Provide the (X, Y) coordinate of the cell's center where the given text is located.  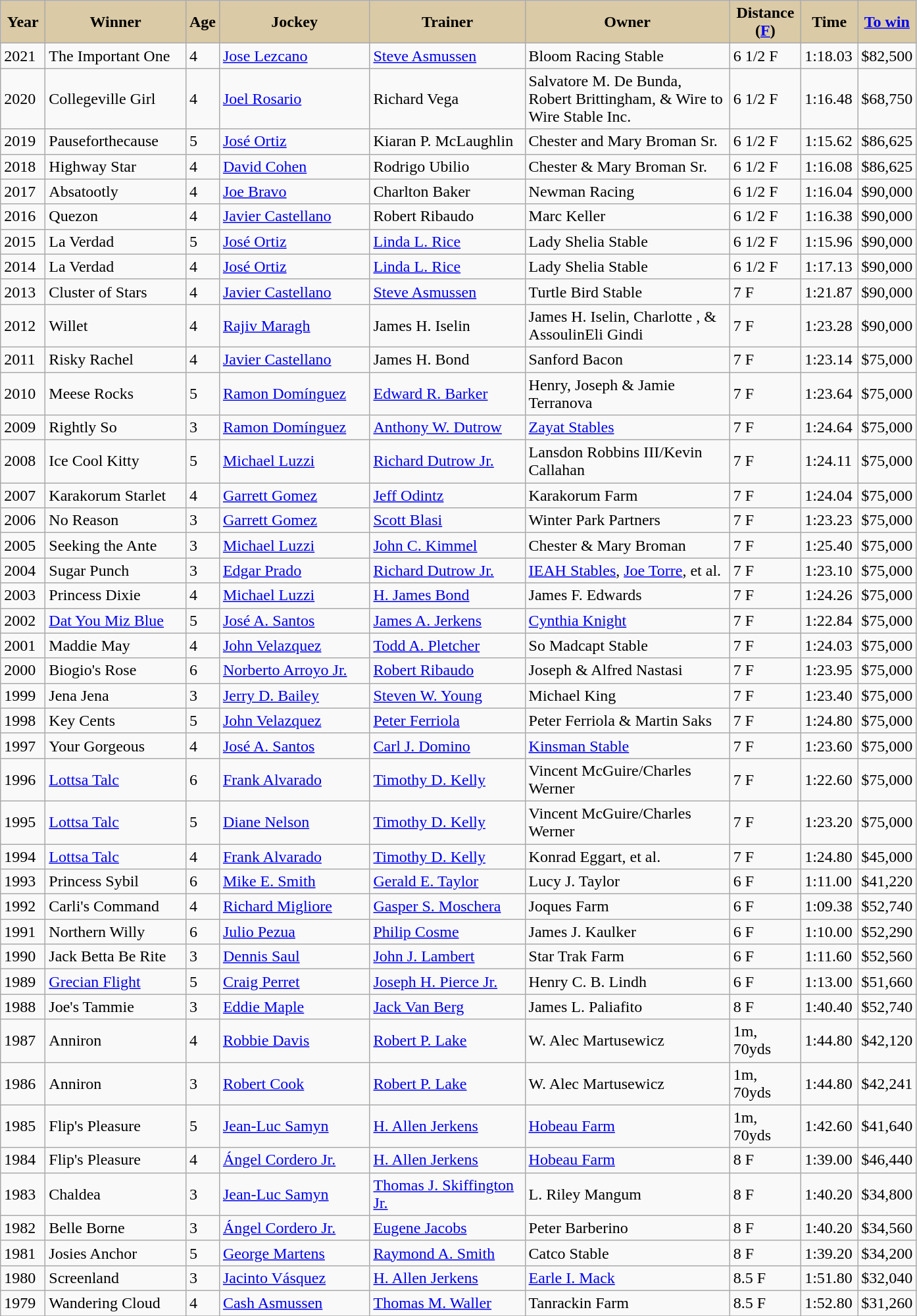
Your Gorgeous (116, 746)
Belle Borne (116, 1228)
1:16.04 (830, 191)
2016 (23, 216)
$52,560 (887, 957)
Dat You Miz Blue (116, 620)
Jack Van Berg (447, 1007)
Charlton Baker (447, 191)
1:23.95 (830, 671)
Absatootly (116, 191)
Cluster of Stars (116, 291)
2017 (23, 191)
Robert Cook (295, 1083)
Jockey (295, 22)
Dennis Saul (295, 957)
1:24.64 (830, 428)
2007 (23, 495)
Diane Nelson (295, 822)
1:18.03 (830, 56)
Key Cents (116, 721)
James H. Iselin (447, 325)
Peter Barberino (628, 1228)
2000 (23, 671)
1:23.20 (830, 822)
1:42.60 (830, 1126)
1994 (23, 856)
Edgar Prado (295, 570)
$52,290 (887, 932)
Peter Ferriola & Martin Saks (628, 721)
$41,640 (887, 1126)
1998 (23, 721)
Time (830, 22)
1:11.00 (830, 882)
Rajiv Maragh (295, 325)
Peter Ferriola (447, 721)
Marc Keller (628, 216)
Turtle Bird Stable (628, 291)
1989 (23, 982)
2001 (23, 645)
1:23.23 (830, 520)
Tanrackin Farm (628, 1303)
Jena Jena (116, 696)
2019 (23, 141)
Joe's Tammie (116, 1007)
2008 (23, 462)
1:23.28 (830, 325)
Cash Asmussen (295, 1303)
Highway Star (116, 166)
Sugar Punch (116, 570)
2010 (23, 393)
To win (887, 22)
2009 (23, 428)
2012 (23, 325)
Cynthia Knight (628, 620)
1981 (23, 1253)
1992 (23, 907)
David Cohen (295, 166)
1:23.10 (830, 570)
1980 (23, 1278)
Jerry D. Bailey (295, 696)
Eugene Jacobs (447, 1228)
2015 (23, 241)
Meese Rocks (116, 393)
1:17.13 (830, 266)
1991 (23, 932)
Chaldea (116, 1194)
Steven W. Young (447, 696)
Josies Anchor (116, 1253)
Eddie Maple (295, 1007)
Henry C. B. Lindh (628, 982)
Screenland (116, 1278)
1:24.11 (830, 462)
2002 (23, 620)
James F. Edwards (628, 595)
Karakorum Farm (628, 495)
Grecian Flight (116, 982)
1:52.80 (830, 1303)
1:24.04 (830, 495)
James A. Jerkens (447, 620)
Catco Stable (628, 1253)
$31,260 (887, 1303)
Anthony W. Dutrow (447, 428)
1990 (23, 957)
Northern Willy (116, 932)
1:23.14 (830, 359)
James H. Bond (447, 359)
Seeking the Ante (116, 545)
Philip Cosme (447, 932)
Distance (F) (766, 22)
$82,500 (887, 56)
2004 (23, 570)
Robbie Davis (295, 1041)
Rightly So (116, 428)
1:25.40 (830, 545)
No Reason (116, 520)
John C. Kimmel (447, 545)
1:13.00 (830, 982)
Biogio's Rose (116, 671)
Edward R. Barker (447, 393)
Richard Migliore (295, 907)
Gerald E. Taylor (447, 882)
$32,040 (887, 1278)
H. James Bond (447, 595)
Carli's Command (116, 907)
1993 (23, 882)
1:24.03 (830, 645)
James L. Paliafito (628, 1007)
Scott Blasi (447, 520)
Earle I. Mack (628, 1278)
1:23.40 (830, 696)
L. Riley Mangum (628, 1194)
1:21.87 (830, 291)
1:40.40 (830, 1007)
1979 (23, 1303)
Thomas M. Waller (447, 1303)
Konrad Eggart, et al. (628, 856)
1982 (23, 1228)
Quezon (116, 216)
$51,660 (887, 982)
1:09.38 (830, 907)
Norberto Arroyo Jr. (295, 671)
1987 (23, 1041)
1:15.96 (830, 241)
Carl J. Domino (447, 746)
1:11.60 (830, 957)
Trainer (447, 22)
Michael King (628, 696)
Winter Park Partners (628, 520)
Joques Farm (628, 907)
2003 (23, 595)
Princess Sybil (116, 882)
1:16.48 (830, 99)
Risky Rachel (116, 359)
James H. Iselin, Charlotte , & AssoulinEli Gindi (628, 325)
2006 (23, 520)
Rodrigo Ubilio (447, 166)
Lansdon Robbins III/Kevin Callahan (628, 462)
Craig Perret (295, 982)
Joe Bravo (295, 191)
Age (203, 22)
1984 (23, 1160)
2014 (23, 266)
1995 (23, 822)
2013 (23, 291)
Thomas J. Skiffington Jr. (447, 1194)
Jose Lezcano (295, 56)
1:23.64 (830, 393)
Lucy J. Taylor (628, 882)
1997 (23, 746)
1:24.26 (830, 595)
$45,000 (887, 856)
Joseph H. Pierce Jr. (447, 982)
Chester & Mary Broman Sr. (628, 166)
The Important One (116, 56)
1:22.84 (830, 620)
Pauseforthecause (116, 141)
Mike E. Smith (295, 882)
Winner (116, 22)
1:10.00 (830, 932)
1:16.08 (830, 166)
Year (23, 22)
Richard Vega (447, 99)
$34,200 (887, 1253)
2011 (23, 359)
Jacinto Vásquez (295, 1278)
$42,120 (887, 1041)
$34,800 (887, 1194)
2005 (23, 545)
Owner (628, 22)
1:16.38 (830, 216)
1:39.00 (830, 1160)
2020 (23, 99)
Ice Cool Kitty (116, 462)
$68,750 (887, 99)
George Martens (295, 1253)
Newman Racing (628, 191)
1:51.80 (830, 1278)
Salvatore M. De Bunda, Robert Brittingham, & Wire to Wire Stable Inc. (628, 99)
Henry, Joseph & Jamie Terranova (628, 393)
Julio Pezua (295, 932)
1:15.62 (830, 141)
2018 (23, 166)
1:23.60 (830, 746)
1986 (23, 1083)
Chester & Mary Broman (628, 545)
1996 (23, 779)
2021 (23, 56)
Bloom Racing Stable (628, 56)
1983 (23, 1194)
$46,440 (887, 1160)
Willet (116, 325)
Wandering Cloud (116, 1303)
Karakorum Starlet (116, 495)
Sanford Bacon (628, 359)
1985 (23, 1126)
James J. Kaulker (628, 932)
Kiaran P. McLaughlin (447, 141)
1:39.20 (830, 1253)
Todd A. Pletcher (447, 645)
$41,220 (887, 882)
John J. Lambert (447, 957)
Gasper S. Moschera (447, 907)
Joseph & Alfred Nastasi (628, 671)
1988 (23, 1007)
Princess Dixie (116, 595)
1999 (23, 696)
Jack Betta Be Rite (116, 957)
Jeff Odintz (447, 495)
IEAH Stables, Joe Torre, et al. (628, 570)
Chester and Mary Broman Sr. (628, 141)
$34,560 (887, 1228)
$42,241 (887, 1083)
Joel Rosario (295, 99)
Zayat Stables (628, 428)
Collegeville Girl (116, 99)
Kinsman Stable (628, 746)
Raymond A. Smith (447, 1253)
So Madcapt Stable (628, 645)
Maddie May (116, 645)
1:22.60 (830, 779)
Star Trak Farm (628, 957)
